Capture the cell that displays the provided text and extract its (x, y) central coordinate. 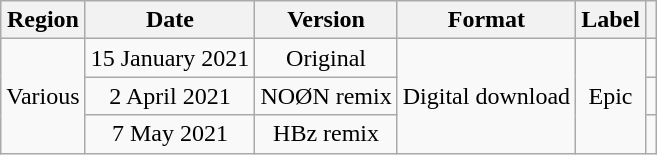
Date (170, 20)
Format (486, 20)
15 January 2021 (170, 58)
NOØN remix (326, 96)
Version (326, 20)
HBz remix (326, 134)
Digital download (486, 96)
Various (43, 96)
Original (326, 58)
Label (611, 20)
7 May 2021 (170, 134)
Region (43, 20)
Epic (611, 96)
2 April 2021 (170, 96)
